Detect which cell encompasses the target text, then output its [x, y] center coordinate. 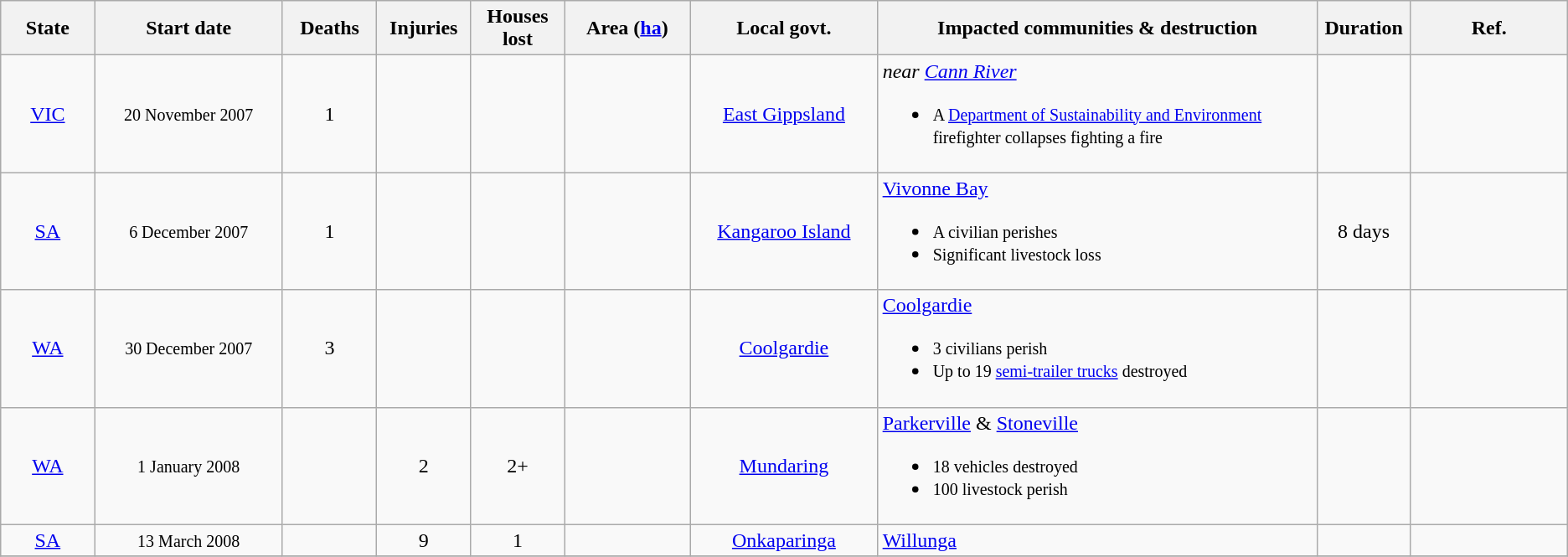
9 [424, 540]
VIC [48, 114]
Local govt. [784, 28]
Start date [188, 28]
20 November 2007 [188, 114]
13 March 2008 [188, 540]
State [48, 28]
6 December 2007 [188, 231]
30 December 2007 [188, 348]
Mundaring [784, 466]
East Gippsland [784, 114]
3 [329, 348]
Kangaroo Island [784, 231]
1 January 2008 [188, 466]
Area (ha) [627, 28]
8 days [1364, 231]
Injuries [424, 28]
Ref. [1489, 28]
2 [424, 466]
Vivonne BayA civilian perishesSignificant livestock loss [1097, 231]
Parkerville & Stoneville18 vehicles destroyed100 livestock perish [1097, 466]
Coolgardie [784, 348]
Duration [1364, 28]
Coolgardie3 civilians perishUp to 19 semi-trailer trucks destroyed [1097, 348]
Onkaparinga [784, 540]
Deaths [329, 28]
near Cann RiverA Department of Sustainability and Environment firefighter collapses fighting a fire [1097, 114]
Houses lost [518, 28]
Impacted communities & destruction [1097, 28]
Willunga [1097, 540]
2+ [518, 466]
